Find where the given text appears and provide that cell's center as [x, y] coordinate. 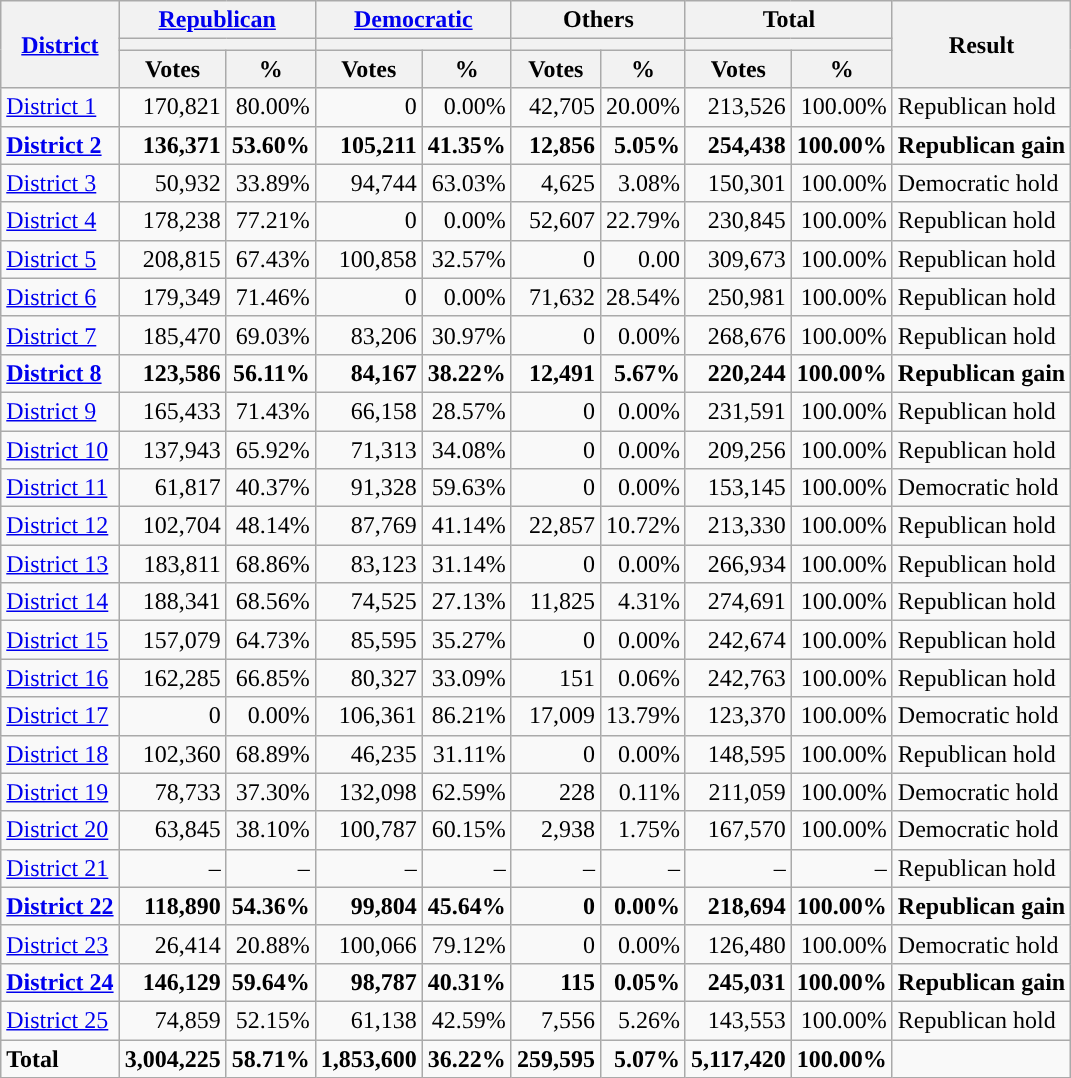
District 21 [60, 868]
218,694 [738, 906]
126,480 [738, 944]
11,825 [556, 602]
274,691 [738, 602]
50,932 [172, 183]
46,235 [368, 754]
41.14% [466, 526]
1,853,600 [368, 1059]
District 18 [60, 754]
59.63% [466, 488]
2,938 [556, 830]
254,438 [738, 145]
District 10 [60, 449]
68.86% [270, 564]
52.15% [270, 1020]
10.72% [642, 526]
59.64% [270, 982]
74,859 [172, 1020]
67.43% [270, 259]
58.71% [270, 1059]
0.05% [642, 982]
7,556 [556, 1020]
District 11 [60, 488]
52,607 [556, 221]
32.57% [466, 259]
68.89% [270, 754]
District 15 [60, 640]
5.67% [642, 373]
132,098 [368, 792]
100,066 [368, 944]
District 13 [60, 564]
33.89% [270, 183]
28.54% [642, 297]
83,206 [368, 335]
38.10% [270, 830]
250,981 [738, 297]
42,705 [556, 107]
Others [598, 20]
31.14% [466, 564]
71,313 [368, 449]
District 14 [60, 602]
District 2 [60, 145]
87,769 [368, 526]
220,244 [738, 373]
178,238 [172, 221]
Democratic [413, 20]
230,845 [738, 221]
146,129 [172, 982]
17,009 [556, 716]
80,327 [368, 678]
102,704 [172, 526]
District 24 [60, 982]
District 20 [60, 830]
0.06% [642, 678]
153,145 [738, 488]
65.92% [270, 449]
0.11% [642, 792]
228 [556, 792]
79.12% [466, 944]
74,525 [368, 602]
District 23 [60, 944]
71.46% [270, 297]
13.79% [642, 716]
22,857 [556, 526]
185,470 [172, 335]
District 4 [60, 221]
71,632 [556, 297]
85,595 [368, 640]
68.56% [270, 602]
22.79% [642, 221]
136,371 [172, 145]
12,491 [556, 373]
123,586 [172, 373]
3,004,225 [172, 1059]
211,059 [738, 792]
12,856 [556, 145]
213,330 [738, 526]
District 5 [60, 259]
5,117,420 [738, 1059]
53.60% [270, 145]
98,787 [368, 982]
123,370 [738, 716]
District 8 [60, 373]
102,360 [172, 754]
245,031 [738, 982]
4,625 [556, 183]
94,744 [368, 183]
34.08% [466, 449]
27.13% [466, 602]
Republican [217, 20]
143,553 [738, 1020]
231,591 [738, 411]
28.57% [466, 411]
150,301 [738, 183]
56.11% [270, 373]
162,285 [172, 678]
105,211 [368, 145]
District 25 [60, 1020]
259,595 [556, 1059]
66,158 [368, 411]
151 [556, 678]
64.73% [270, 640]
District 17 [60, 716]
118,890 [172, 906]
137,943 [172, 449]
80.00% [270, 107]
5.26% [642, 1020]
208,815 [172, 259]
62.59% [466, 792]
100,858 [368, 259]
61,817 [172, 488]
3.08% [642, 183]
170,821 [172, 107]
63.03% [466, 183]
77.21% [270, 221]
District 16 [60, 678]
165,433 [172, 411]
167,570 [738, 830]
99,804 [368, 906]
83,123 [368, 564]
48.14% [270, 526]
115 [556, 982]
5.07% [642, 1059]
183,811 [172, 564]
42.59% [466, 1020]
5.05% [642, 145]
179,349 [172, 297]
33.09% [466, 678]
41.35% [466, 145]
31.11% [466, 754]
242,763 [738, 678]
Result [981, 44]
36.22% [466, 1059]
268,676 [738, 335]
20.00% [642, 107]
District 1 [60, 107]
District 9 [60, 411]
38.22% [466, 373]
78,733 [172, 792]
242,674 [738, 640]
69.03% [270, 335]
213,526 [738, 107]
100,787 [368, 830]
District 12 [60, 526]
266,934 [738, 564]
40.37% [270, 488]
District 6 [60, 297]
91,328 [368, 488]
61,138 [368, 1020]
71.43% [270, 411]
1.75% [642, 830]
54.36% [270, 906]
66.85% [270, 678]
188,341 [172, 602]
District 3 [60, 183]
148,595 [738, 754]
309,673 [738, 259]
37.30% [270, 792]
0.00 [642, 259]
40.31% [466, 982]
209,256 [738, 449]
63,845 [172, 830]
30.97% [466, 335]
20.88% [270, 944]
60.15% [466, 830]
District [60, 44]
157,079 [172, 640]
4.31% [642, 602]
District 22 [60, 906]
35.27% [466, 640]
45.64% [466, 906]
District 7 [60, 335]
26,414 [172, 944]
84,167 [368, 373]
District 19 [60, 792]
86.21% [466, 716]
106,361 [368, 716]
